Return [x, y] of the center of cell containing provided text 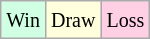
Draw [72, 20]
Loss [126, 20]
Win [24, 20]
